Pinpoint the cell where the given text exists, returning its [x, y] midpoint coordinate. 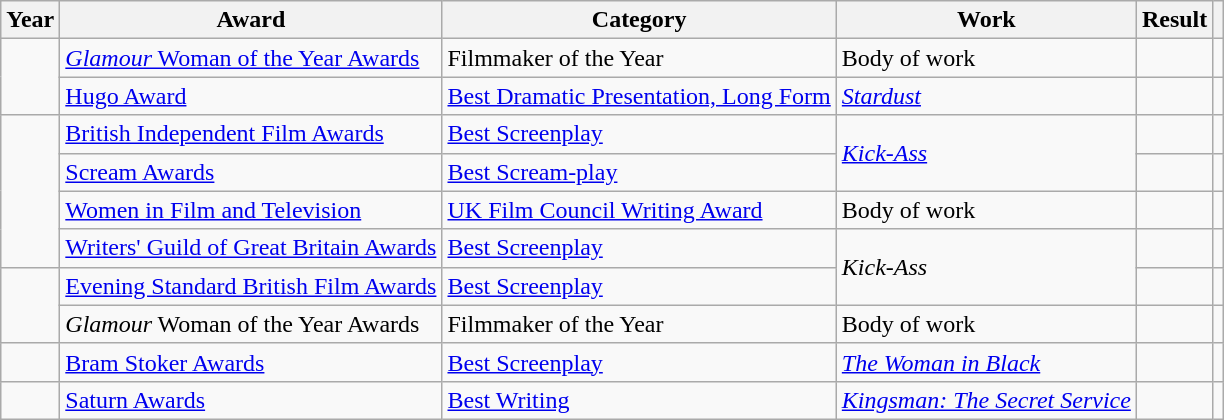
Bram Stoker Awards [251, 362]
Saturn Awards [251, 400]
UK Film Council Writing Award [639, 210]
Category [639, 20]
Best Writing [639, 400]
Women in Film and Television [251, 210]
Best Scream-play [639, 172]
Award [251, 20]
Stardust [986, 96]
Evening Standard British Film Awards [251, 286]
British Independent Film Awards [251, 134]
Kingsman: The Secret Service [986, 400]
Work [986, 20]
Result [1174, 20]
Scream Awards [251, 172]
Hugo Award [251, 96]
Best Dramatic Presentation, Long Form [639, 96]
Year [30, 20]
The Woman in Black [986, 362]
Writers' Guild of Great Britain Awards [251, 248]
